Identify which cell holds the provided text, then report its (x, y) central coordinate. 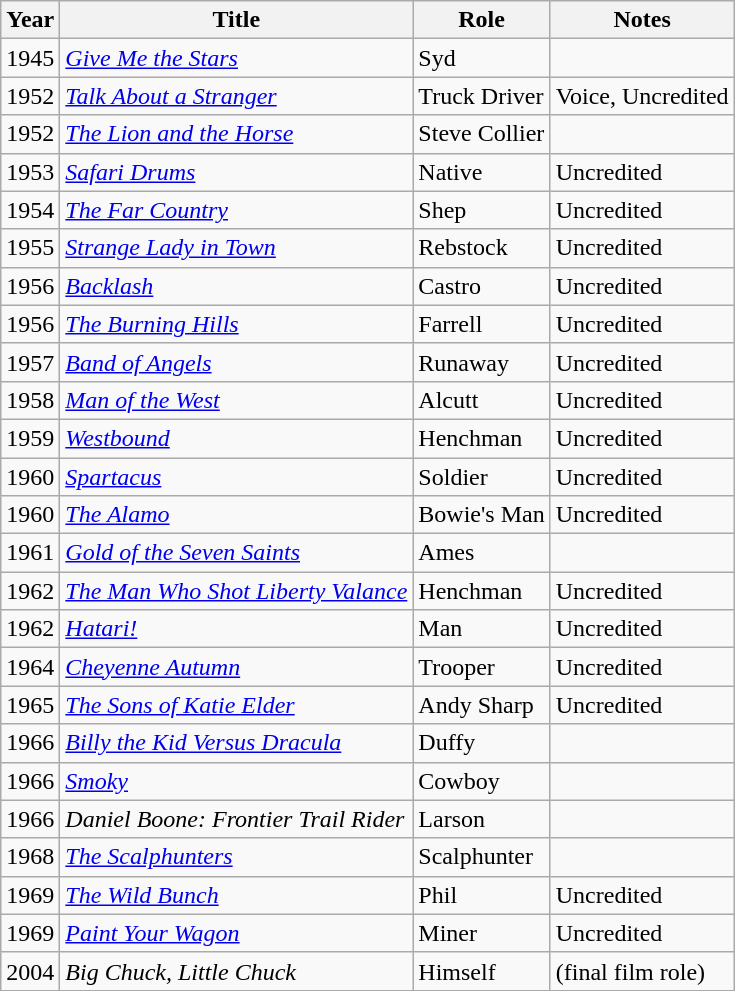
Himself (482, 971)
Safari Drums (236, 172)
Steve Collier (482, 134)
Larson (482, 819)
Miner (482, 933)
Native (482, 172)
1945 (30, 58)
Smoky (236, 781)
Ames (482, 553)
Syd (482, 58)
Backlash (236, 286)
The Lion and the Horse (236, 134)
Rebstock (482, 248)
Truck Driver (482, 96)
Talk About a Stranger (236, 96)
Hatari! (236, 629)
1957 (30, 362)
2004 (30, 971)
The Wild Bunch (236, 895)
Bowie's Man (482, 515)
Role (482, 20)
Billy the Kid Versus Dracula (236, 743)
The Scalphunters (236, 857)
Give Me the Stars (236, 58)
Runaway (482, 362)
Paint Your Wagon (236, 933)
1961 (30, 553)
Farrell (482, 324)
Cheyenne Autumn (236, 667)
Cowboy (482, 781)
Strange Lady in Town (236, 248)
1954 (30, 210)
Voice, Uncredited (642, 96)
1955 (30, 248)
The Far Country (236, 210)
The Alamo (236, 515)
Title (236, 20)
Gold of the Seven Saints (236, 553)
1965 (30, 705)
The Man Who Shot Liberty Valance (236, 591)
The Sons of Katie Elder (236, 705)
Andy Sharp (482, 705)
1953 (30, 172)
Year (30, 20)
Notes (642, 20)
1968 (30, 857)
(final film role) (642, 971)
Phil (482, 895)
The Burning Hills (236, 324)
Soldier (482, 477)
Westbound (236, 438)
1964 (30, 667)
Alcutt (482, 400)
Scalphunter (482, 857)
Spartacus (236, 477)
Man (482, 629)
Duffy (482, 743)
Daniel Boone: Frontier Trail Rider (236, 819)
1958 (30, 400)
Big Chuck, Little Chuck (236, 971)
Trooper (482, 667)
Shep (482, 210)
Man of the West (236, 400)
Band of Angels (236, 362)
Castro (482, 286)
1959 (30, 438)
